Determine the (x, y) coordinate at the center of the cell enclosing the given text.  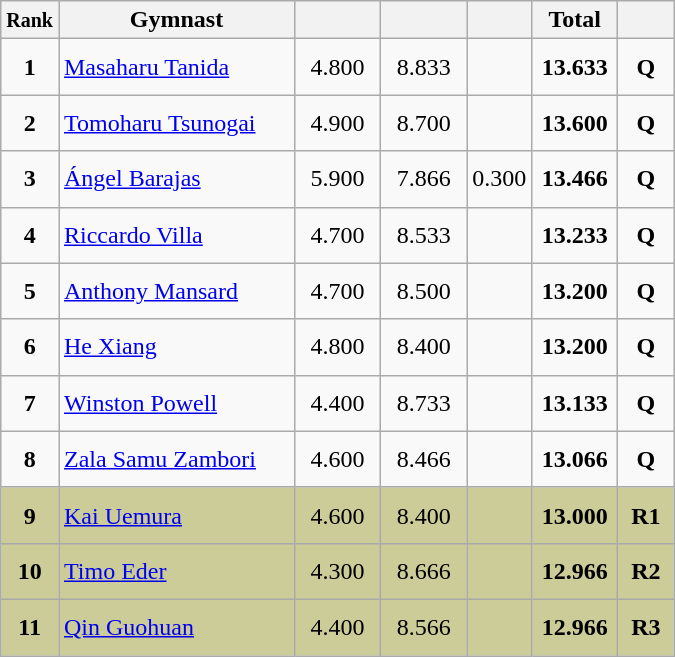
13.600 (575, 123)
7 (30, 403)
8.733 (424, 403)
8.533 (424, 235)
13.000 (575, 515)
13.133 (575, 403)
8.566 (424, 627)
Anthony Mansard (176, 291)
Ángel Barajas (176, 179)
Rank (30, 20)
4.900 (338, 123)
8.666 (424, 571)
Winston Powell (176, 403)
2 (30, 123)
Total (575, 20)
3 (30, 179)
10 (30, 571)
0.300 (500, 179)
Kai Uemura (176, 515)
Gymnast (176, 20)
5 (30, 291)
8.833 (424, 67)
R1 (646, 515)
He Xiang (176, 347)
1 (30, 67)
4 (30, 235)
R2 (646, 571)
9 (30, 515)
8.700 (424, 123)
Tomoharu Tsunogai (176, 123)
Timo Eder (176, 571)
5.900 (338, 179)
Zala Samu Zambori (176, 459)
7.866 (424, 179)
Masaharu Tanida (176, 67)
11 (30, 627)
R3 (646, 627)
13.066 (575, 459)
6 (30, 347)
Riccardo Villa (176, 235)
13.233 (575, 235)
13.633 (575, 67)
8 (30, 459)
13.466 (575, 179)
8.500 (424, 291)
Qin Guohuan (176, 627)
4.300 (338, 571)
8.466 (424, 459)
